Search for the cell housing the specified text and yield its [X, Y] center coordinate. 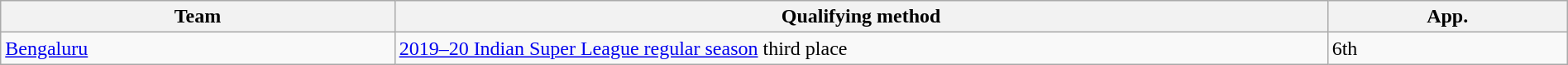
Team [198, 17]
2019–20 Indian Super League regular season third place [861, 48]
App. [1447, 17]
Bengaluru [198, 48]
6th [1447, 48]
Qualifying method [861, 17]
